Output the [X, Y] coordinate of the center of the cell containing the given text.  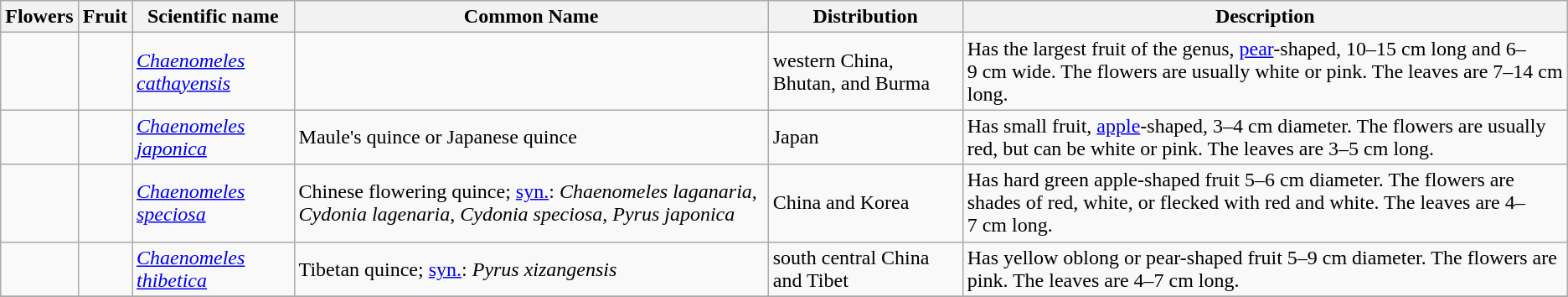
Chinese flowering quince; syn.: Chaenomeles laganaria, Cydonia lagenaria, Cydonia speciosa, Pyrus japonica [531, 203]
Chaenomeles thibetica [214, 268]
south central China and Tibet [865, 268]
Tibetan quince; syn.: Pyrus xizangensis [531, 268]
western China, Bhutan, and Burma [865, 71]
Flowers [39, 17]
Fruit [105, 17]
Distribution [865, 17]
Scientific name [214, 17]
Maule's quince or Japanese quince [531, 138]
China and Korea [865, 203]
Has small fruit, apple-shaped, 3–4 cm diameter. The flowers are usually red, but can be white or pink. The leaves are 3–5 cm long. [1265, 138]
Has hard green apple-shaped fruit 5–6 cm diameter. The flowers are shades of red, white, or flecked with red and white. The leaves are 4–7 cm long. [1265, 203]
Chaenomeles japonica [214, 138]
Has the largest fruit of the genus, pear-shaped, 10–15 cm long and 6–9 cm wide. The flowers are usually white or pink. The leaves are 7–14 cm long. [1265, 71]
Chaenomeles cathayensis [214, 71]
Japan [865, 138]
Common Name [531, 17]
Description [1265, 17]
Chaenomeles speciosa [214, 203]
Has yellow oblong or pear-shaped fruit 5–9 cm diameter. The flowers are pink. The leaves are 4–7 cm long. [1265, 268]
